Return the [X, Y] coordinate for the center point of the cell that contains the specified text.  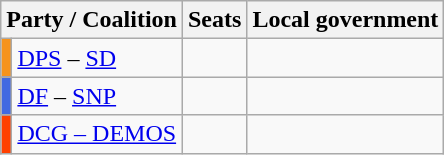
Local government [346, 20]
Party / Coalition [92, 20]
DF – SNP [98, 96]
DPS – SD [98, 58]
Seats [214, 20]
DCG – DEMOS [98, 134]
